For the text-containing cell, return its midpoint in [x, y] coordinate format. 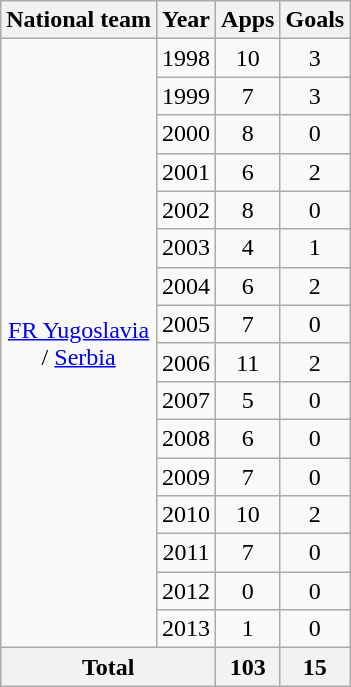
1999 [186, 96]
National team [79, 20]
Year [186, 20]
2010 [186, 515]
FR Yugoslavia/ Serbia [79, 344]
2004 [186, 286]
2009 [186, 477]
Apps [248, 20]
2006 [186, 362]
2012 [186, 591]
2005 [186, 324]
5 [248, 400]
2002 [186, 210]
Goals [315, 20]
1998 [186, 58]
15 [315, 667]
2001 [186, 172]
11 [248, 362]
2013 [186, 629]
Total [108, 667]
2011 [186, 553]
103 [248, 667]
2007 [186, 400]
2000 [186, 134]
2008 [186, 438]
4 [248, 248]
2003 [186, 248]
